Determine the [x, y] coordinate at the center of the cell enclosing the given text.  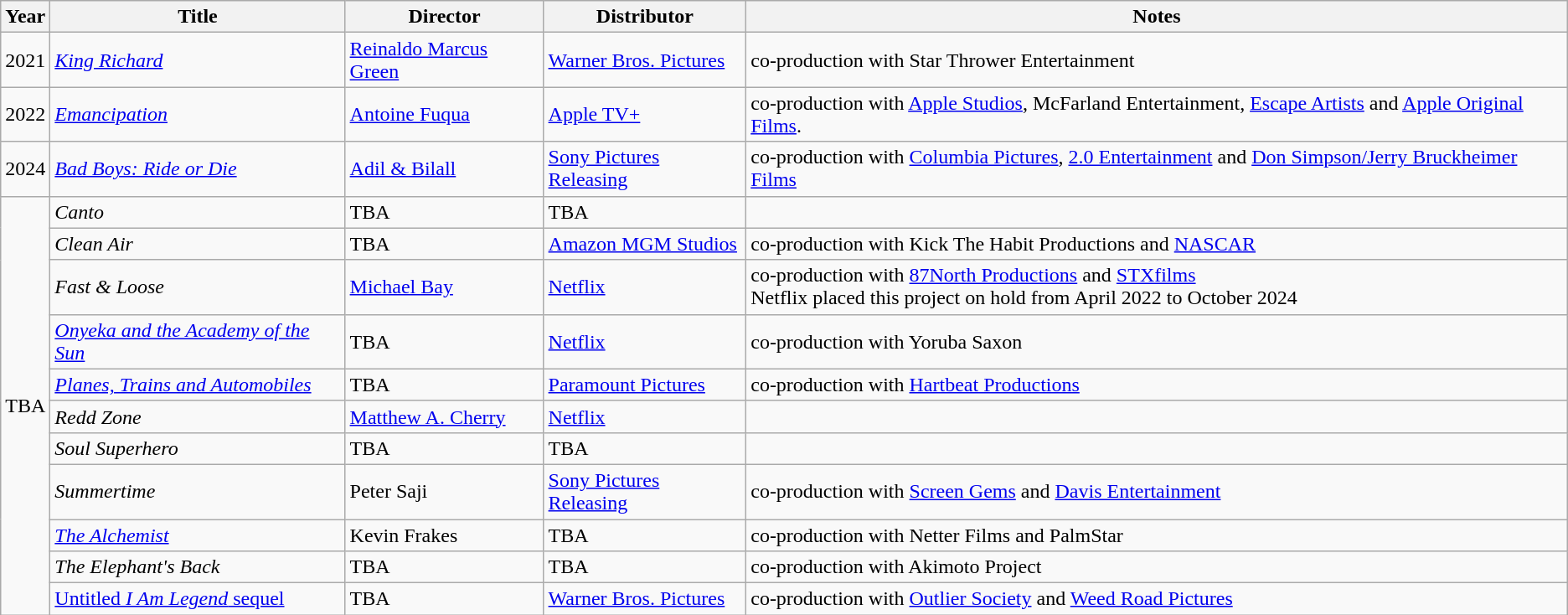
co-production with Yoruba Saxon [1158, 342]
Clean Air [198, 244]
Matthew A. Cherry [444, 416]
co-production with Kick The Habit Productions and NASCAR [1158, 244]
2024 [25, 169]
Apple TV+ [645, 114]
Title [198, 17]
2022 [25, 114]
co-production with Netter Films and PalmStar [1158, 535]
Fast & Loose [198, 287]
Bad Boys: Ride or Die [198, 169]
Peter Saji [444, 491]
co-production with Hartbeat Productions [1158, 385]
Paramount Pictures [645, 385]
Michael Bay [444, 287]
Director [444, 17]
Year [25, 17]
Antoine Fuqua [444, 114]
Onyeka and the Academy of the Sun [198, 342]
co-production with Outlier Society and Weed Road Pictures [1158, 599]
The Elephant's Back [198, 567]
King Richard [198, 60]
Amazon MGM Studios [645, 244]
co-production with Star Thrower Entertainment [1158, 60]
Kevin Frakes [444, 535]
Canto [198, 212]
Notes [1158, 17]
co-production with Apple Studios, McFarland Entertainment, Escape Artists and Apple Original Films. [1158, 114]
Distributor [645, 17]
2021 [25, 60]
co-production with Columbia Pictures, 2.0 Entertainment and Don Simpson/Jerry Bruckheimer Films [1158, 169]
co-production with 87North Productions and STXfilmsNetflix placed this project on hold from April 2022 to October 2024 [1158, 287]
Soul Superhero [198, 448]
Emancipation [198, 114]
Summertime [198, 491]
Untitled I Am Legend sequel [198, 599]
Redd Zone [198, 416]
co-production with Screen Gems and Davis Entertainment [1158, 491]
Adil & Bilall [444, 169]
co-production with Akimoto Project [1158, 567]
Reinaldo Marcus Green [444, 60]
Planes, Trains and Automobiles [198, 385]
The Alchemist [198, 535]
